Locate the cell with the specified text and output its (x, y) center coordinate. 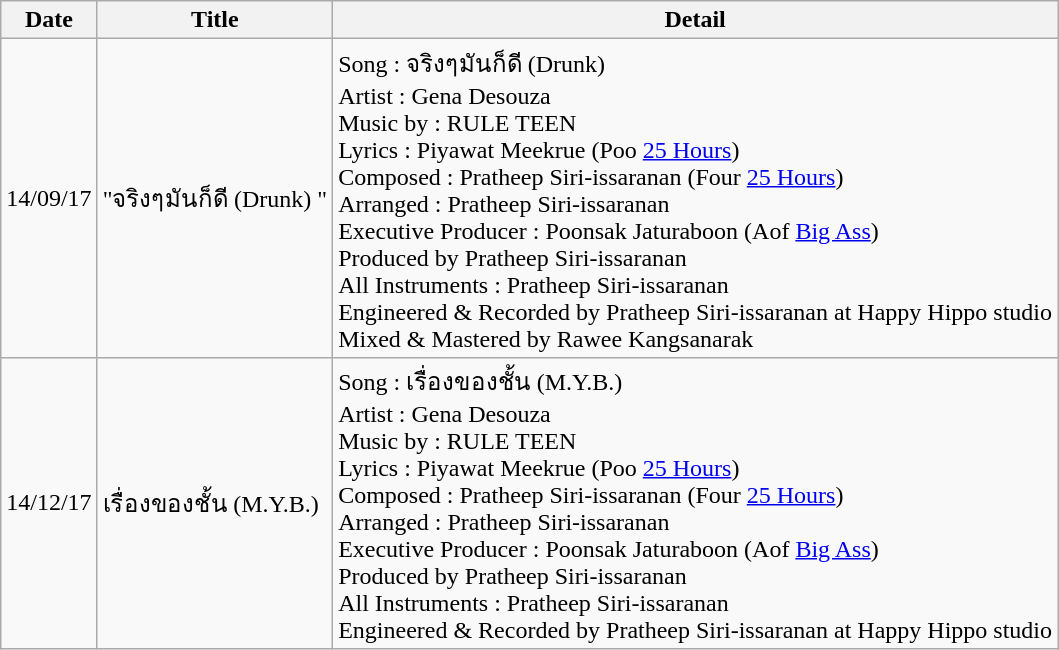
"จริงๆมันก็ดี (Drunk) " (214, 198)
14/12/17 (49, 503)
Detail (696, 20)
Date (49, 20)
เรื่องของชั้น (M.Y.B.) (214, 503)
14/09/17 (49, 198)
Title (214, 20)
